Return the [X, Y] coordinate for the center point of the cell that contains the specified text.  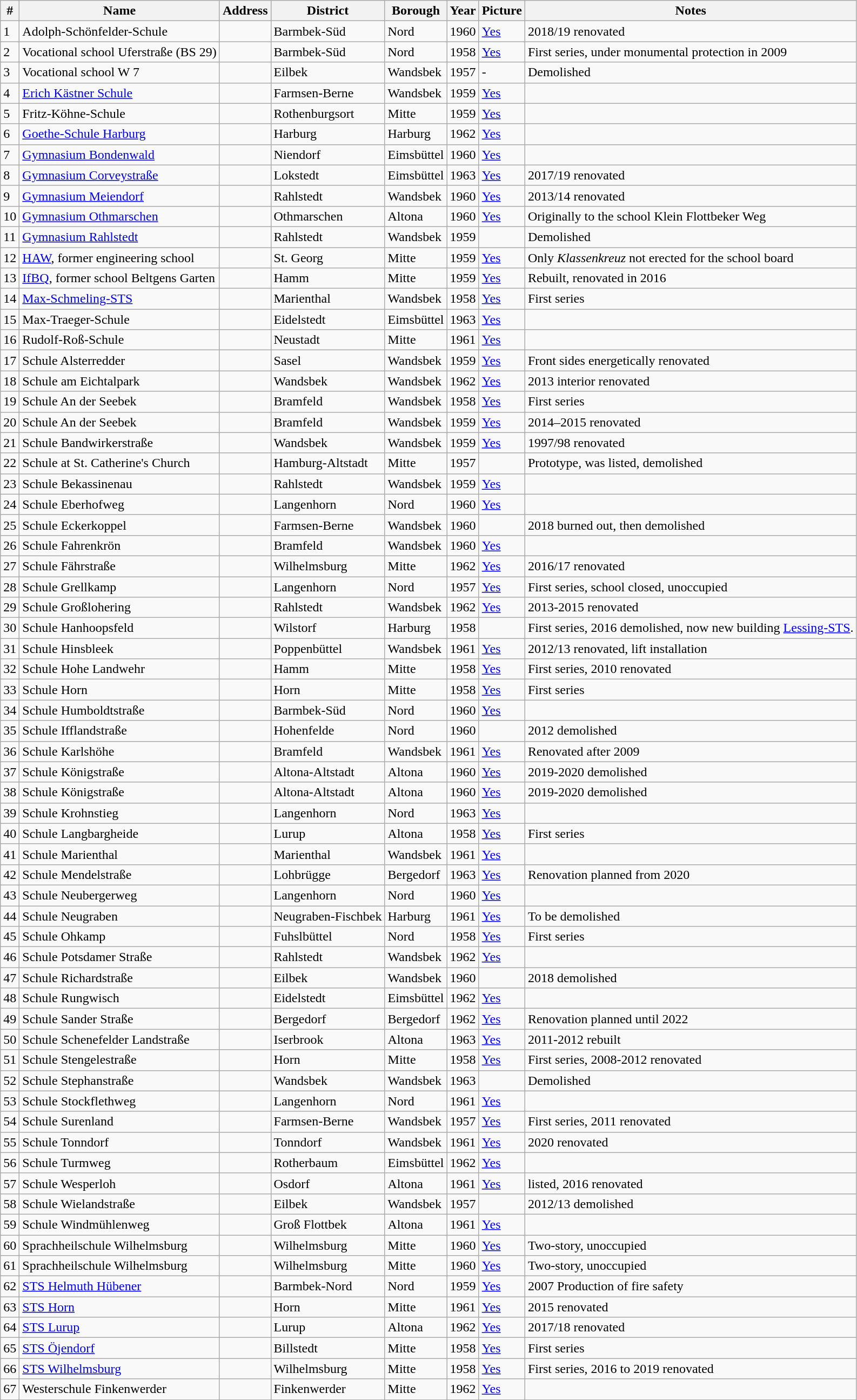
2018 burned out, then demolished [691, 525]
56 [10, 1163]
51 [10, 1060]
8 [10, 175]
24 [10, 504]
Schule Krohnstieg [120, 813]
Groß Flottbek [327, 1224]
- [501, 72]
First series, 2010 renovated [691, 669]
20 [10, 422]
Schule Surenland [120, 1122]
Tonndorf [327, 1142]
Schule Hinsbleek [120, 649]
listed, 2016 renovated [691, 1183]
Schule Stengelestraße [120, 1060]
Schule Neubergerweg [120, 895]
2013/14 renovated [691, 196]
Poppenbüttel [327, 649]
Fuhslbüttel [327, 937]
Schule Mendelstraße [120, 875]
63 [10, 1307]
33 [10, 690]
Othmarschen [327, 216]
Barmbek-Nord [327, 1286]
2015 renovated [691, 1307]
Adolph-Schönfelder-Schule [120, 31]
Neugraben-Fischbek [327, 916]
Lohbrügge [327, 875]
Schule Rungwisch [120, 998]
30 [10, 628]
Gymnasium Corveystraße [120, 175]
5 [10, 114]
2020 renovated [691, 1142]
Vocational school Uferstraße (BS 29) [120, 52]
Schule am Eichtalpark [120, 381]
1 [10, 31]
Finkenwerder [327, 1389]
18 [10, 381]
Only Klassenkreuz not erected for the school board [691, 258]
67 [10, 1389]
Schule Neugraben [120, 916]
IfBQ, former school Beltgens Garten [120, 278]
Front sides energetically renovated [691, 361]
52 [10, 1081]
Schule Turmweg [120, 1163]
49 [10, 1019]
Schule Windmühlenweg [120, 1224]
Erich Kästner Schule [120, 93]
Rotherbaum [327, 1163]
40 [10, 834]
2017/19 renovated [691, 175]
2017/18 renovated [691, 1328]
Lokstedt [327, 175]
STS Öjendorf [120, 1348]
34 [10, 710]
2012/13 renovated, lift installation [691, 649]
Borough [416, 11]
Schule Bandwirkerstraße [120, 443]
Osdorf [327, 1183]
STS Wilhelmsburg [120, 1369]
4 [10, 93]
2013-2015 renovated [691, 608]
# [10, 11]
Schule Alsterredder [120, 361]
2018 demolished [691, 978]
First series, school closed, unoccupied [691, 586]
Year [463, 11]
Max-Schmeling-STS [120, 299]
Schule Ohkamp [120, 937]
55 [10, 1142]
2013 interior renovated [691, 381]
Hohenfelde [327, 731]
11 [10, 237]
Schule Großlohering [120, 608]
23 [10, 484]
2 [10, 52]
36 [10, 751]
District [327, 11]
Gymnasium Othmarschen [120, 216]
Schule Schenefelder Landstraße [120, 1039]
62 [10, 1286]
Rudolf-Roß-Schule [120, 340]
Schule Stockflethweg [120, 1101]
17 [10, 361]
Schule Sander Straße [120, 1019]
Schule Hanhoopsfeld [120, 628]
Gymnasium Bondenwald [120, 155]
Neustadt [327, 340]
Schule Karlshöhe [120, 751]
Schule Bekassinenau [120, 484]
Schule Richardstraße [120, 978]
Rothenburgsort [327, 114]
6 [10, 134]
13 [10, 278]
Notes [691, 11]
26 [10, 545]
Schule Grellkamp [120, 586]
Schule Fährstraße [120, 566]
1997/98 renovated [691, 443]
Fritz-Köhne-Schule [120, 114]
STS Horn [120, 1307]
12 [10, 258]
14 [10, 299]
28 [10, 586]
2016/17 renovated [691, 566]
42 [10, 875]
32 [10, 669]
2012/13 demolished [691, 1204]
35 [10, 731]
47 [10, 978]
To be demolished [691, 916]
43 [10, 895]
48 [10, 998]
Schule Ifflandstraße [120, 731]
Schule Hohe Landwehr [120, 669]
50 [10, 1039]
22 [10, 463]
65 [10, 1348]
Renovation planned until 2022 [691, 1019]
Gymnasium Rahlstedt [120, 237]
7 [10, 155]
Schule Wielandstraße [120, 1204]
27 [10, 566]
58 [10, 1204]
2012 demolished [691, 731]
Renovated after 2009 [691, 751]
First series, under monumental protection in 2009 [691, 52]
Schule Langbargheide [120, 834]
Gymnasium Meiendorf [120, 196]
64 [10, 1328]
Vocational school W 7 [120, 72]
60 [10, 1245]
Renovation planned from 2020 [691, 875]
41 [10, 854]
Originally to the school Klein Flottbeker Weg [691, 216]
STS Helmuth Hübener [120, 1286]
Wilstorf [327, 628]
54 [10, 1122]
37 [10, 772]
Schule Humboldtstraße [120, 710]
Schule Tonndorf [120, 1142]
29 [10, 608]
Schule Eberhofweg [120, 504]
19 [10, 402]
Schule Wesperloh [120, 1183]
Billstedt [327, 1348]
Address [245, 11]
Prototype, was listed, demolished [691, 463]
45 [10, 937]
21 [10, 443]
Name [120, 11]
57 [10, 1183]
16 [10, 340]
Goethe-Schule Harburg [120, 134]
Westerschule Finkenwerder [120, 1389]
44 [10, 916]
31 [10, 649]
46 [10, 957]
Iserbrook [327, 1039]
2014–2015 renovated [691, 422]
Schule at St. Catherine's Church [120, 463]
66 [10, 1369]
Schule Eckerkoppel [120, 525]
First series, 2016 demolished, now new building Lessing-STS. [691, 628]
Max-Traeger-Schule [120, 319]
39 [10, 813]
10 [10, 216]
2007 Production of fire safety [691, 1286]
Sasel [327, 361]
25 [10, 525]
HAW, former engineering school [120, 258]
61 [10, 1266]
Hamburg-Altstadt [327, 463]
38 [10, 792]
Schule Potsdamer Straße [120, 957]
Schule Horn [120, 690]
Niendorf [327, 155]
Schule Stephanstraße [120, 1081]
2018/19 renovated [691, 31]
53 [10, 1101]
First series, 2008-2012 renovated [691, 1060]
15 [10, 319]
First series, 2011 renovated [691, 1122]
Schule Fahrenkrön [120, 545]
2011-2012 rebuilt [691, 1039]
STS Lurup [120, 1328]
Rebuilt, renovated in 2016 [691, 278]
9 [10, 196]
St. Georg [327, 258]
Picture [501, 11]
3 [10, 72]
First series, 2016 to 2019 renovated [691, 1369]
Schule Marienthal [120, 854]
59 [10, 1224]
